Detect which cell encompasses the target text, then output its [X, Y] center coordinate. 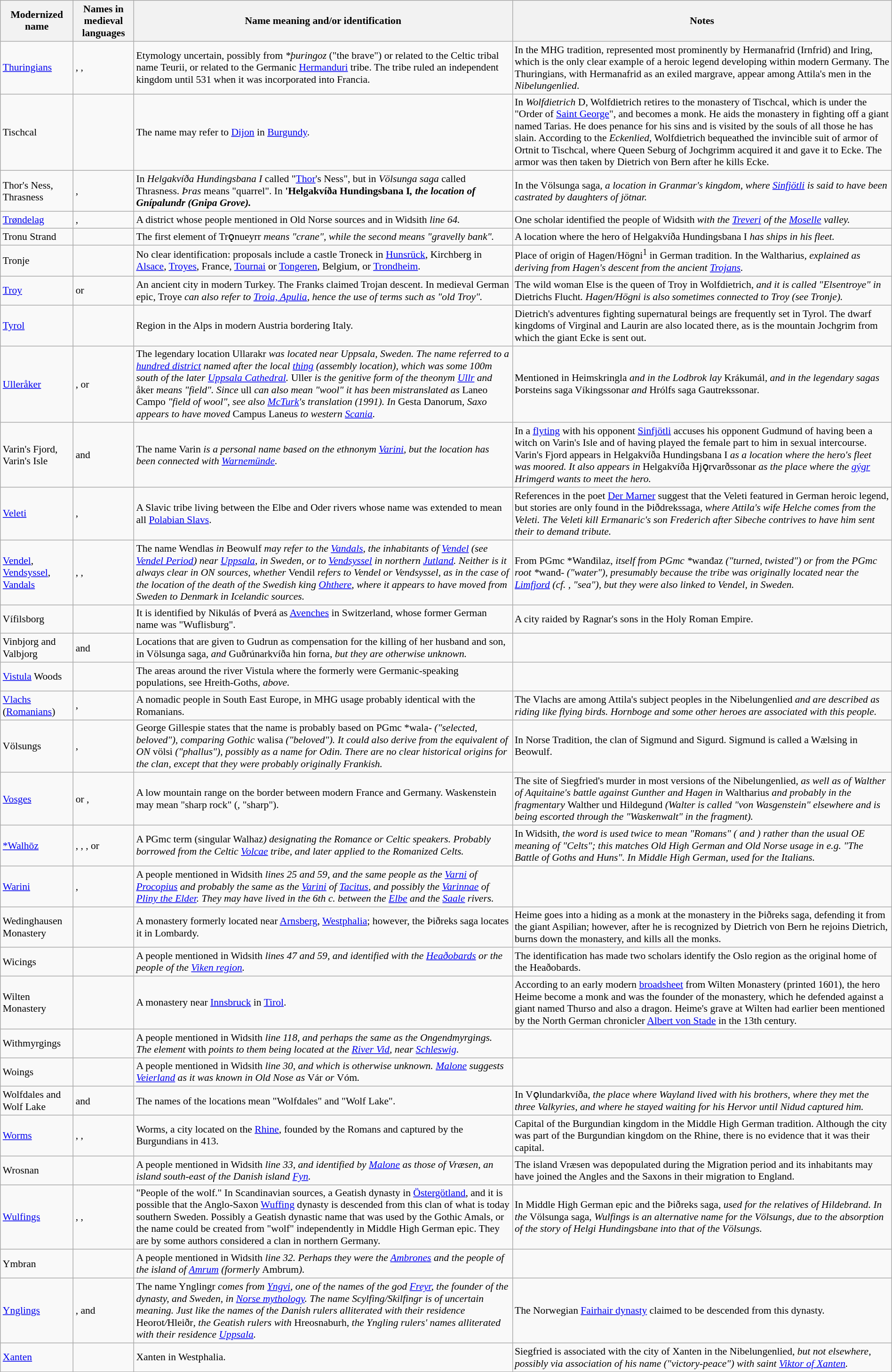
Place of origin of Hagen/Högni1 in German tradition. In the Waltharius, explained as deriving from Hagen's descent from the ancient Trojans. [702, 261]
A Slavic tribe living between the Elbe and Oder rivers whose name was extended to mean all Polabian Slavs. [323, 514]
One scholar identified the people of Widsith with the Treveri of the Moselle valley. [702, 220]
The first element of Trǫnueyrr means "crane", while the second means "gravelly bank". [323, 237]
The name Varin is a personal name based on the ethnonym Varini, but the location has been connected with Warnemünde. [323, 455]
Wicings [37, 962]
, or [104, 384]
A district whose people mentioned in Old Norse sources and in Widsith line 64. [323, 220]
A people mentioned in Widsith line 33, and identified by Malone as those of Vræsen, an island south-east of the Danish island Fyn. [323, 1170]
, and [104, 1311]
Wulfings [37, 1217]
The names of the locations mean "Wolfdales" and "Wolf Lake". [323, 1101]
Wilten Monastery [37, 1003]
The name may refer to Dijon in Burgundy. [323, 133]
Ynglings [37, 1311]
Vendel, Vendsyssel, Vandals [37, 572]
Veleti [37, 514]
Tronu Strand [37, 237]
It is identified by Nikulás of Þverá as Avenches in Switzerland, whose former German name was "Wuflisburg". [323, 619]
Notes [702, 21]
Thuringians [37, 68]
A location where the hero of Helgakvíða Hundingsbana I has ships in his fleet. [702, 237]
Worms, a city located on the Rhine, founded by the Romans and captured by the Burgundians in 413. [323, 1135]
Warini [37, 886]
In Norse Tradition, the clan of Sigmund and Sigurd. Sigmund is called a Wælsing in Beowulf. [702, 746]
Woings [37, 1072]
Name meaning and/or identification [323, 21]
Ymbran [37, 1264]
Varin's Fjord, Varin's Isle [37, 455]
*Walhōz [37, 846]
Mentioned in Heimskringla and in the Lodbrok lay Krákumál, and in the legendary sagas Þorsteins saga Víkingssonar and Hrólfs saga Gautrekssonar. [702, 384]
Vistula Woods [37, 676]
Völsungs [37, 746]
The identification has made two scholars identify the Oslo region as the original home of the Heaðobards. [702, 962]
In the Völsunga saga, a location in Granmar's kingdom, where Sinfjötli is said to have been castrated by daughters of jötnar. [702, 191]
A monastery near Innsbruck in Tirol. [323, 1003]
Names in medieval languages [104, 21]
or [104, 291]
Thor's Ness, Thrasness [37, 191]
Xanten [37, 1357]
Vlachs (Romanians) [37, 706]
The areas around the river Vistula where the formerly were Germanic-speaking populations, see Hreith-Goths, above. [323, 676]
A people mentioned in Widsith lines 47 and 59, and identified with the Heaðobards or the people of the Viken region. [323, 962]
Vífilsborg [37, 619]
Wolfdales and Wolf Lake [37, 1101]
Tischcal [37, 133]
A low mountain range on the border between modern France and Germany. Waskenstein may mean "sharp rock" (, "sharp"). [323, 799]
Tyrol [37, 325]
Wedinghausen Monastery [37, 928]
The Norwegian Fairhair dynasty claimed to be descended from this dynasty. [702, 1311]
Worms [37, 1135]
Trøndelag [37, 220]
Ulleråker [37, 384]
Vosges [37, 799]
A city raided by Ragnar's sons in the Holy Roman Empire. [702, 619]
Region in the Alps in modern Austria bordering Italy. [323, 325]
, , , or [104, 846]
A nomadic people in South East Europe, in MHG usage probably identical with the Romanians. [323, 706]
A monastery formerly located near Arnsberg, Westphalia; however, the Þiðreks saga locates it in Lombardy. [323, 928]
Wrosnan [37, 1170]
Xanten in Westphalia. [323, 1357]
or , [104, 799]
Tronje [37, 261]
Modernized name [37, 21]
A people mentioned in Widsith line 30, and which is otherwise unknown. Malone suggests Veierland as it was known in Old Nose as Vár or Vóm. [323, 1072]
Troy [37, 291]
Vinbjorg and Valbjorg [37, 648]
A people mentioned in Widsith line 32. Perhaps they were the Ambrones and the people of the island of Amrum (formerly Ambrum). [323, 1264]
Withmyrgings [37, 1043]
